Return [X, Y] of the center of cell containing provided text 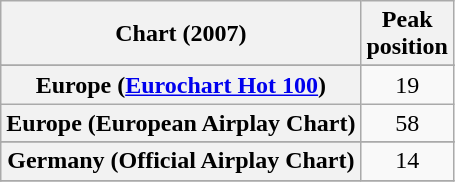
Europe (Eurochart Hot 100) [181, 85]
Chart (2007) [181, 34]
19 [407, 85]
Peakposition [407, 34]
58 [407, 123]
14 [407, 161]
Europe (European Airplay Chart) [181, 123]
Germany (Official Airplay Chart) [181, 161]
